From the cell containing the given text, extract its center point as [x, y] coordinate. 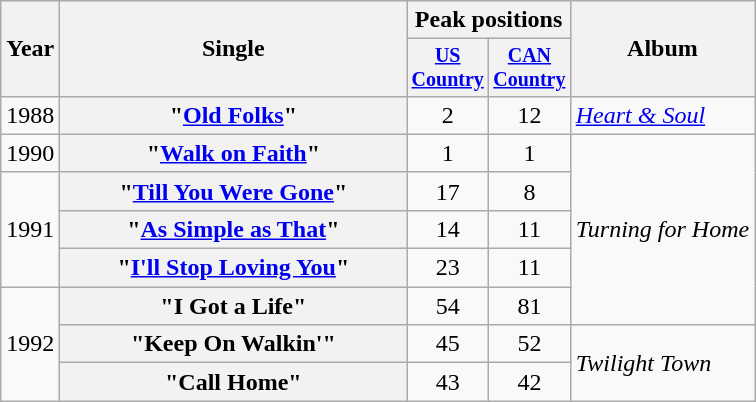
1992 [30, 344]
12 [530, 115]
45 [448, 344]
"Till You Were Gone" [234, 191]
2 [448, 115]
"I Got a Life" [234, 306]
52 [530, 344]
Heart & Soul [662, 115]
Year [30, 49]
"I'll Stop Loving You" [234, 268]
Twilight Town [662, 363]
43 [448, 382]
Peak positions [488, 20]
14 [448, 229]
US Country [448, 68]
17 [448, 191]
CAN Country [530, 68]
"As Simple as That" [234, 229]
"Old Folks" [234, 115]
54 [448, 306]
1991 [30, 229]
Album [662, 49]
42 [530, 382]
1990 [30, 153]
"Call Home" [234, 382]
"Walk on Faith" [234, 153]
81 [530, 306]
Turning for Home [662, 229]
1988 [30, 115]
23 [448, 268]
8 [530, 191]
"Keep On Walkin'" [234, 344]
Single [234, 49]
